Return (X, Y) of the center of cell containing provided text 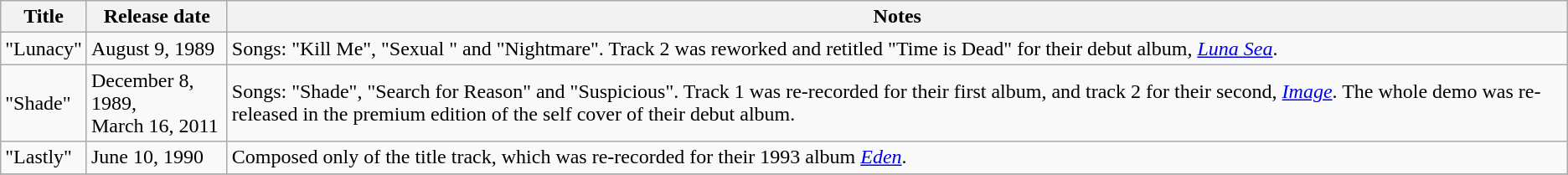
August 9, 1989 (157, 49)
Release date (157, 17)
Notes (897, 17)
"Shade" (44, 103)
"Lastly" (44, 157)
Title (44, 17)
June 10, 1990 (157, 157)
"Lunacy" (44, 49)
Composed only of the title track, which was re-recorded for their 1993 album Eden. (897, 157)
December 8, 1989, March 16, 2011 (157, 103)
Songs: "Kill Me", "Sexual " and "Nightmare". Track 2 was reworked and retitled "Time is Dead" for their debut album, Luna Sea. (897, 49)
